Search for the cell housing the specified text and yield its (X, Y) center coordinate. 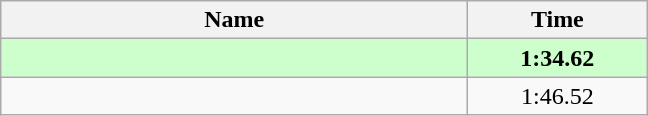
1:34.62 (558, 58)
1:46.52 (558, 96)
Name (234, 20)
Time (558, 20)
